Capture the cell that displays the provided text and extract its (x, y) central coordinate. 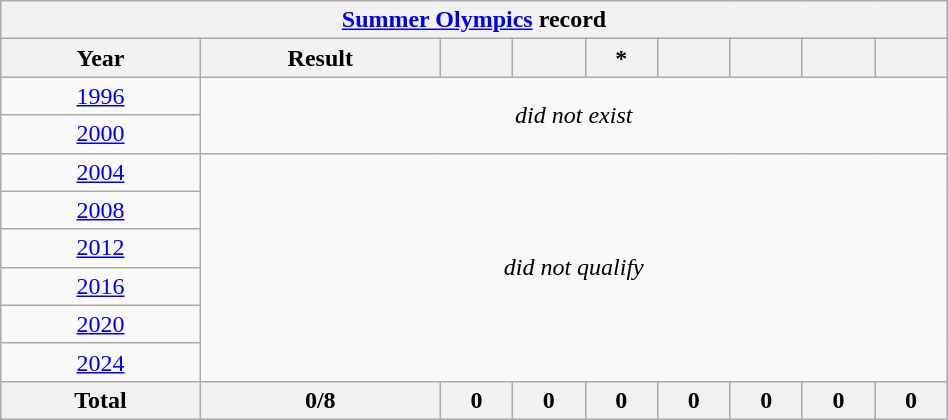
2020 (101, 324)
0/8 (320, 400)
2016 (101, 286)
Year (101, 58)
2000 (101, 134)
* (621, 58)
2004 (101, 172)
2008 (101, 210)
did not qualify (574, 267)
2012 (101, 248)
1996 (101, 96)
did not exist (574, 115)
Result (320, 58)
Total (101, 400)
Summer Olympics record (474, 20)
2024 (101, 362)
